Return (x, y) of the center of cell containing provided text 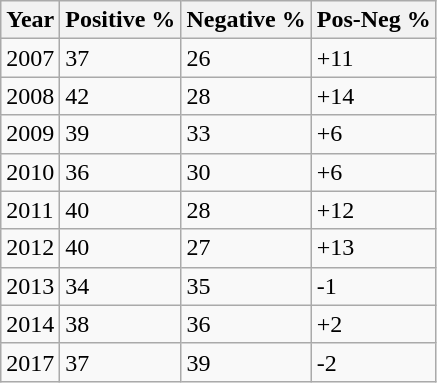
2014 (30, 324)
33 (246, 134)
27 (246, 248)
-2 (374, 362)
30 (246, 172)
Negative % (246, 20)
2017 (30, 362)
-1 (374, 286)
26 (246, 58)
+13 (374, 248)
+12 (374, 210)
2010 (30, 172)
2011 (30, 210)
2008 (30, 96)
+11 (374, 58)
42 (120, 96)
34 (120, 286)
2012 (30, 248)
38 (120, 324)
Pos-Neg % (374, 20)
35 (246, 286)
+2 (374, 324)
+14 (374, 96)
Year (30, 20)
2007 (30, 58)
2009 (30, 134)
Positive % (120, 20)
2013 (30, 286)
